Determine the [x, y] coordinate at the center of the cell enclosing the given text.  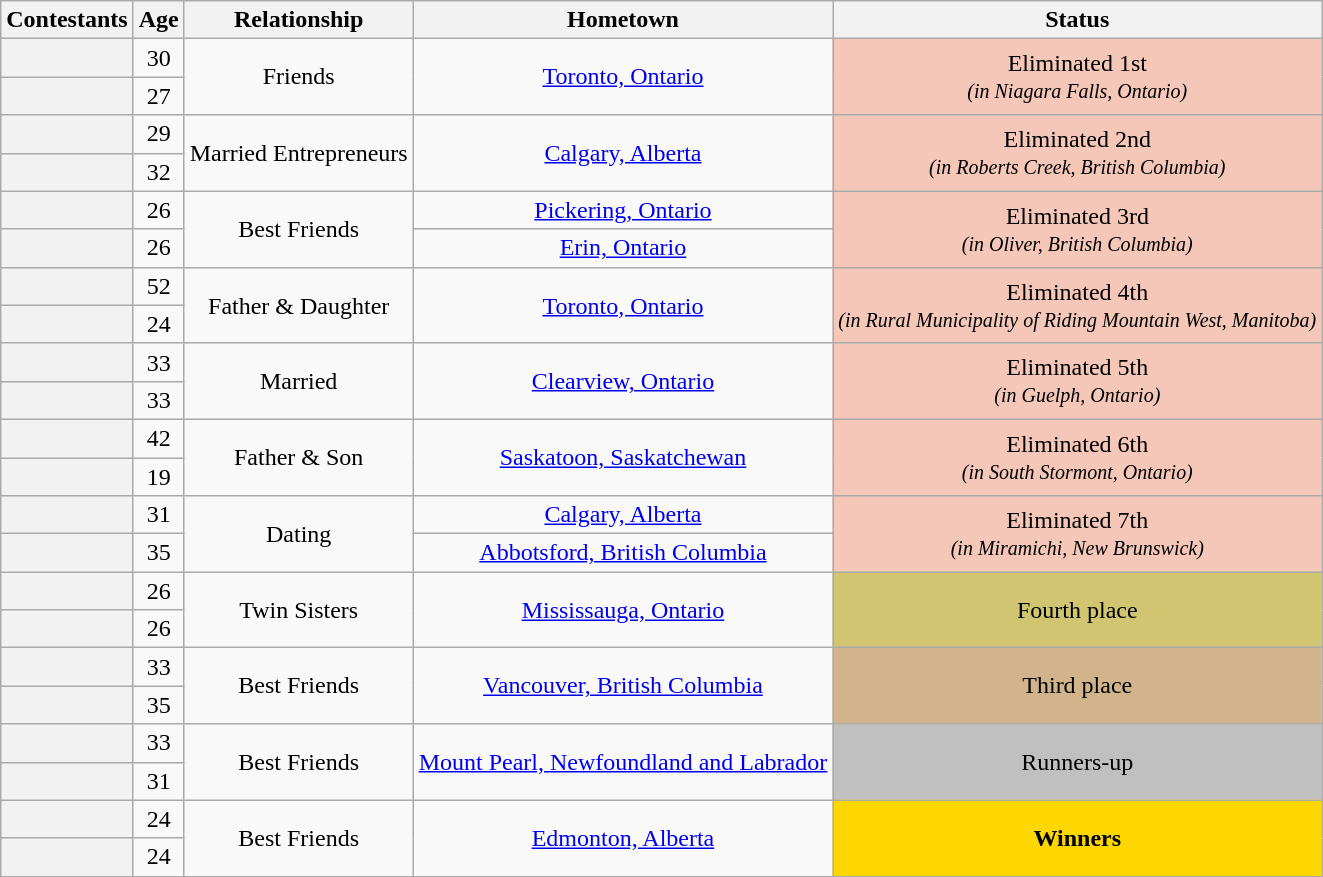
Clearview, Ontario [623, 381]
52 [158, 286]
Runners-up [1078, 762]
Pickering, Ontario [623, 210]
Friends [298, 77]
Father & Son [298, 457]
Hometown [623, 20]
Erin, Ontario [623, 248]
Married [298, 381]
Status [1078, 20]
Saskatoon, Saskatchewan [623, 457]
Eliminated 3rd(in Oliver, British Columbia) [1078, 229]
Twin Sisters [298, 610]
Abbotsford, British Columbia [623, 553]
Fourth place [1078, 610]
29 [158, 134]
Mississauga, Ontario [623, 610]
Married Entrepreneurs [298, 153]
Edmonton, Alberta [623, 838]
Contestants [67, 20]
19 [158, 477]
Age [158, 20]
Eliminated 6th(in South Stormont, Ontario) [1078, 457]
Eliminated 7th(in Miramichi, New Brunswick) [1078, 534]
Eliminated 4th(in Rural Municipality of Riding Mountain West, Manitoba) [1078, 305]
Eliminated 5th(in Guelph, Ontario) [1078, 381]
32 [158, 172]
Mount Pearl, Newfoundland and Labrador [623, 762]
Father & Daughter [298, 305]
Third place [1078, 686]
Eliminated 1st(in Niagara Falls, Ontario) [1078, 77]
Eliminated 2nd(in Roberts Creek, British Columbia) [1078, 153]
Relationship [298, 20]
27 [158, 96]
Vancouver, British Columbia [623, 686]
Dating [298, 534]
30 [158, 58]
42 [158, 438]
Winners [1078, 838]
